Scan for the cell matching the given text and deliver its [x, y] coordinate at center. 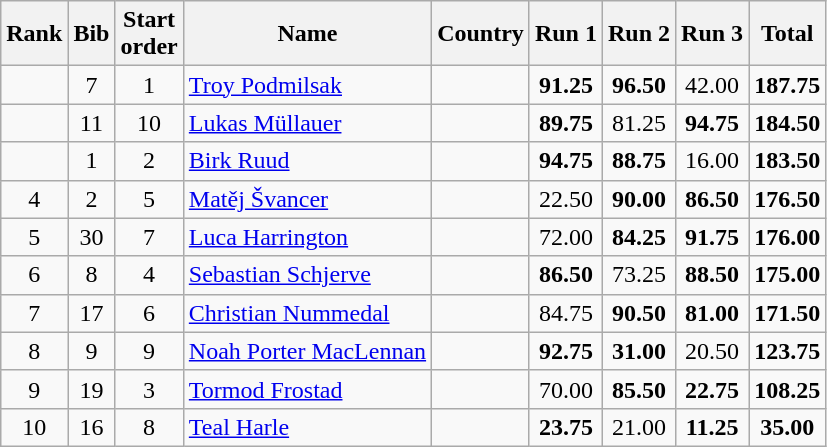
171.50 [788, 313]
91.75 [712, 237]
90.50 [638, 313]
Birk Ruud [307, 161]
108.25 [788, 389]
31.00 [638, 351]
84.25 [638, 237]
Run 3 [712, 34]
73.25 [638, 275]
123.75 [788, 351]
88.75 [638, 161]
16.00 [712, 161]
42.00 [712, 85]
Name [307, 34]
Luca Harrington [307, 237]
176.00 [788, 237]
Teal Harle [307, 427]
81.00 [712, 313]
Tormod Frostad [307, 389]
88.50 [712, 275]
22.75 [712, 389]
Matěj Švancer [307, 199]
21.00 [638, 427]
91.25 [566, 85]
90.00 [638, 199]
17 [92, 313]
85.50 [638, 389]
81.25 [638, 123]
Noah Porter MacLennan [307, 351]
Bib [92, 34]
Troy Podmilsak [307, 85]
11 [92, 123]
30 [92, 237]
Startorder [149, 34]
19 [92, 389]
Christian Nummedal [307, 313]
72.00 [566, 237]
92.75 [566, 351]
22.50 [566, 199]
Total [788, 34]
176.50 [788, 199]
184.50 [788, 123]
Run 1 [566, 34]
20.50 [712, 351]
16 [92, 427]
Lukas Müllauer [307, 123]
96.50 [638, 85]
70.00 [566, 389]
Sebastian Schjerve [307, 275]
Country [481, 34]
Rank [34, 34]
23.75 [566, 427]
11.25 [712, 427]
187.75 [788, 85]
35.00 [788, 427]
Run 2 [638, 34]
3 [149, 389]
84.75 [566, 313]
89.75 [566, 123]
175.00 [788, 275]
183.50 [788, 161]
